Extract the [x, y] coordinate from the center of the cell holding the provided text.  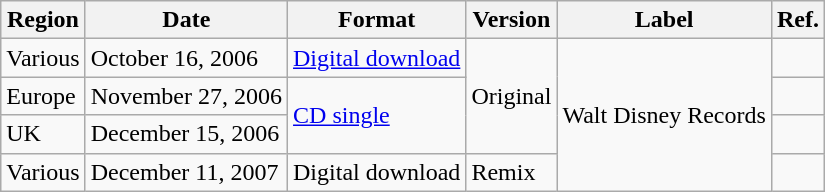
December 11, 2007 [186, 172]
Original [512, 96]
Version [512, 20]
November 27, 2006 [186, 96]
Label [664, 20]
December 15, 2006 [186, 134]
Region [43, 20]
October 16, 2006 [186, 58]
UK [43, 134]
Format [377, 20]
Europe [43, 96]
Remix [512, 172]
Ref. [798, 20]
CD single [377, 115]
Date [186, 20]
Walt Disney Records [664, 115]
